Return [X, Y] of the center of cell containing provided text 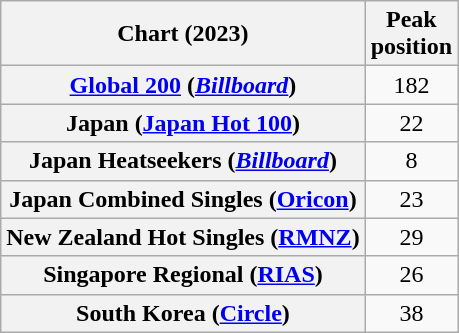
38 [411, 313]
22 [411, 123]
Japan Combined Singles (Oricon) [183, 199]
Singapore Regional (RIAS) [183, 275]
Peakposition [411, 34]
Global 200 (Billboard) [183, 85]
Chart (2023) [183, 34]
182 [411, 85]
23 [411, 199]
New Zealand Hot Singles (RMNZ) [183, 237]
Japan (Japan Hot 100) [183, 123]
8 [411, 161]
29 [411, 237]
South Korea (Circle) [183, 313]
Japan Heatseekers (Billboard) [183, 161]
26 [411, 275]
